Pinpoint the cell where the given text exists, returning its (X, Y) midpoint coordinate. 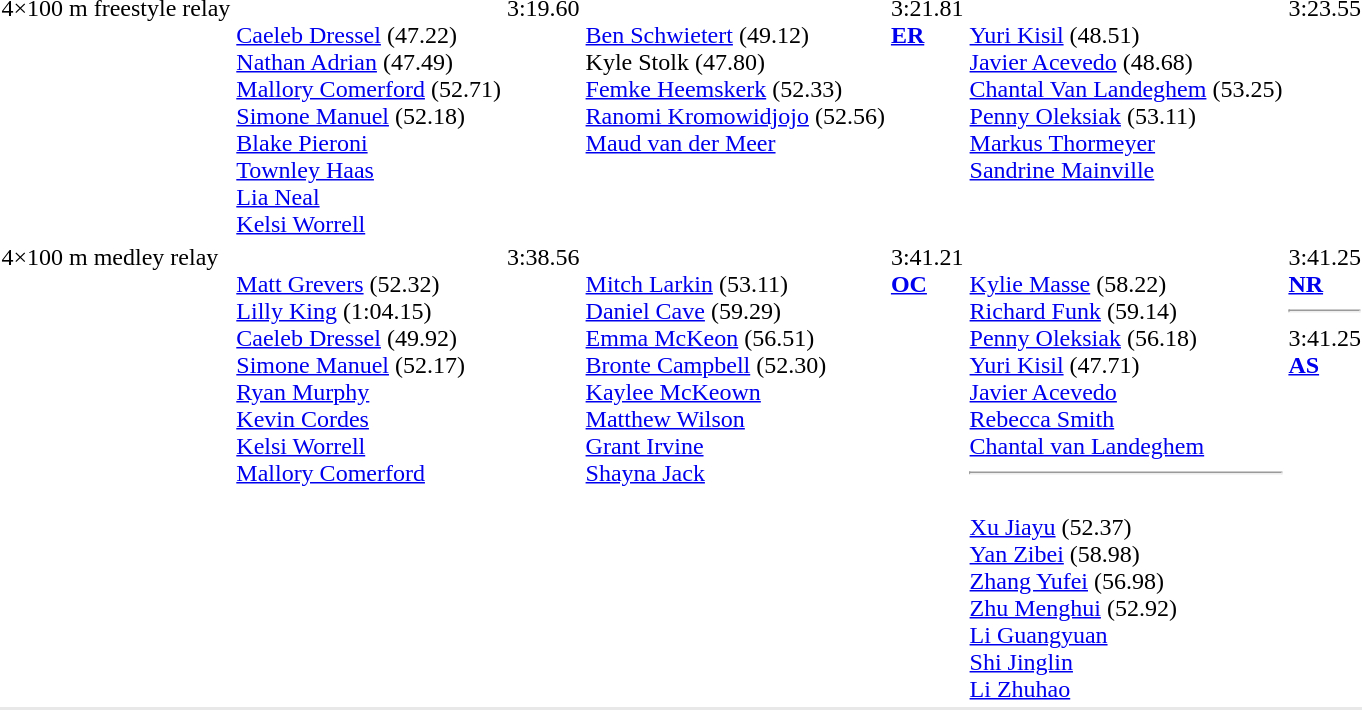
Mitch Larkin (53.11)Daniel Cave (59.29)Emma McKeon (56.51)Bronte Campbell (52.30)Kaylee McKeownMatthew WilsonGrant IrvineShayna Jack (735, 473)
4×100 m medley relay (116, 473)
3:41.21OC (927, 473)
Matt Grevers (52.32)Lilly King (1:04.15)Caeleb Dressel (49.92)Simone Manuel (52.17)Ryan MurphyKevin CordesKelsi WorrellMallory Comerford (369, 473)
3:38.56 (543, 473)
